For the text-containing cell, return its midpoint in [x, y] coordinate format. 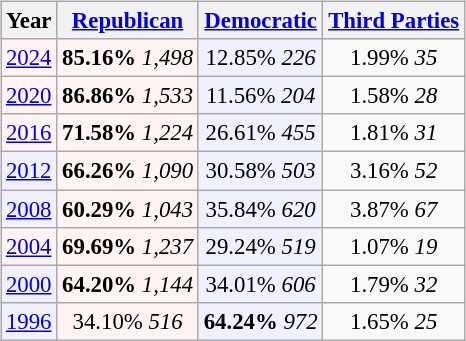
71.58% 1,224 [128, 133]
34.01% 606 [260, 284]
1.79% 32 [394, 284]
29.24% 519 [260, 246]
64.20% 1,144 [128, 284]
64.24% 972 [260, 321]
12.85% 226 [260, 58]
Year [29, 21]
Democratic [260, 21]
34.10% 516 [128, 321]
3.87% 67 [394, 209]
2016 [29, 133]
1.65% 25 [394, 321]
2004 [29, 246]
69.69% 1,237 [128, 246]
85.16% 1,498 [128, 58]
11.56% 204 [260, 96]
66.26% 1,090 [128, 171]
1.99% 35 [394, 58]
2008 [29, 209]
2020 [29, 96]
2000 [29, 284]
35.84% 620 [260, 209]
1.81% 31 [394, 133]
1996 [29, 321]
86.86% 1,533 [128, 96]
Third Parties [394, 21]
30.58% 503 [260, 171]
2024 [29, 58]
1.07% 19 [394, 246]
60.29% 1,043 [128, 209]
Republican [128, 21]
1.58% 28 [394, 96]
2012 [29, 171]
26.61% 455 [260, 133]
3.16% 52 [394, 171]
